For the text-containing cell, return its midpoint in (X, Y) coordinate format. 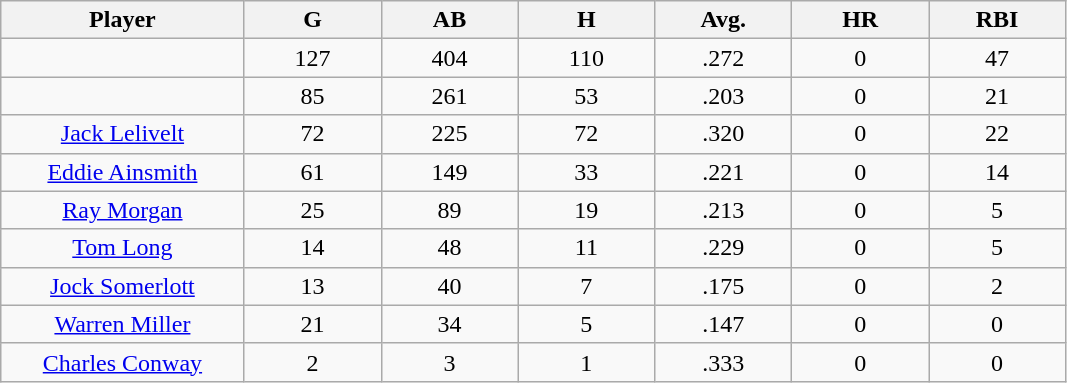
127 (312, 58)
.147 (724, 324)
Jack Lelivelt (122, 134)
.175 (724, 286)
110 (586, 58)
.333 (724, 362)
HR (860, 20)
85 (312, 96)
RBI (998, 20)
1 (586, 362)
34 (450, 324)
Tom Long (122, 248)
.221 (724, 172)
61 (312, 172)
G (312, 20)
40 (450, 286)
404 (450, 58)
Ray Morgan (122, 210)
Player (122, 20)
48 (450, 248)
Jock Somerlott (122, 286)
.272 (724, 58)
.203 (724, 96)
53 (586, 96)
11 (586, 248)
89 (450, 210)
3 (450, 362)
.229 (724, 248)
Charles Conway (122, 362)
25 (312, 210)
Avg. (724, 20)
47 (998, 58)
149 (450, 172)
Warren Miller (122, 324)
Eddie Ainsmith (122, 172)
22 (998, 134)
.320 (724, 134)
AB (450, 20)
.213 (724, 210)
7 (586, 286)
19 (586, 210)
261 (450, 96)
13 (312, 286)
H (586, 20)
225 (450, 134)
33 (586, 172)
